Provide the (x, y) coordinate of the cell's center where the given text is located.  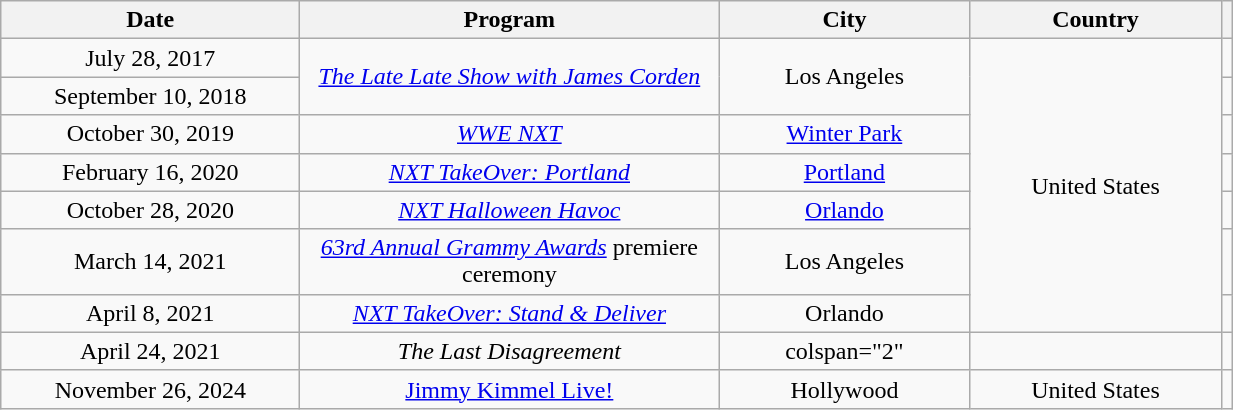
Program (510, 20)
Hollywood (844, 389)
NXT Halloween Havoc (510, 210)
February 16, 2020 (150, 172)
April 8, 2021 (150, 313)
October 28, 2020 (150, 210)
NXT TakeOver: Stand & Deliver (510, 313)
November 26, 2024 (150, 389)
September 10, 2018 (150, 96)
Country (1096, 20)
October 30, 2019 (150, 134)
City (844, 20)
April 24, 2021 (150, 351)
Jimmy Kimmel Live! (510, 389)
The Last Disagreement (510, 351)
63rd Annual Grammy Awards premiere ceremony (510, 262)
Date (150, 20)
July 28, 2017 (150, 58)
WWE NXT (510, 134)
NXT TakeOver: Portland (510, 172)
Portland (844, 172)
March 14, 2021 (150, 262)
The Late Late Show with James Corden (510, 77)
colspan="2" (844, 351)
Winter Park (844, 134)
